Scan for the cell matching the given text and deliver its (X, Y) coordinate at center. 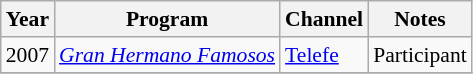
Participant (420, 55)
Program (167, 19)
Gran Hermano Famosos (167, 55)
2007 (28, 55)
Year (28, 19)
Telefe (324, 55)
Notes (420, 19)
Channel (324, 19)
